Scan for the cell matching the given text and deliver its [x, y] coordinate at center. 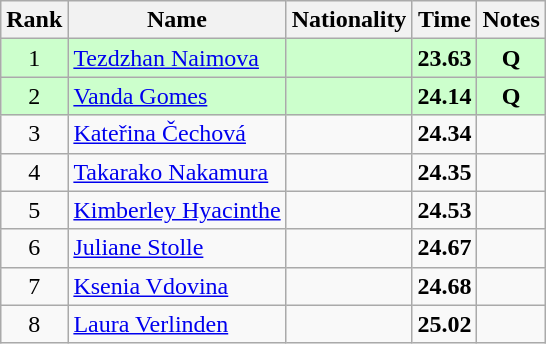
Name [177, 20]
24.34 [444, 134]
6 [34, 248]
Juliane Stolle [177, 248]
Laura Verlinden [177, 324]
Time [444, 20]
3 [34, 134]
Notes [511, 20]
23.63 [444, 58]
24.67 [444, 248]
24.35 [444, 172]
Ksenia Vdovina [177, 286]
24.68 [444, 286]
Nationality [349, 20]
Kimberley Hyacinthe [177, 210]
24.53 [444, 210]
1 [34, 58]
4 [34, 172]
Takarako Nakamura [177, 172]
7 [34, 286]
5 [34, 210]
Rank [34, 20]
Vanda Gomes [177, 96]
8 [34, 324]
24.14 [444, 96]
Kateřina Čechová [177, 134]
2 [34, 96]
25.02 [444, 324]
Tezdzhan Naimova [177, 58]
